Locate the cell with the specified text and output its [x, y] center coordinate. 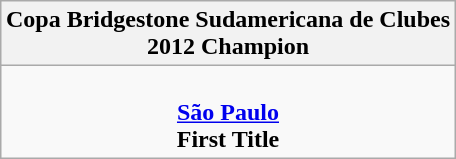
Copa Bridgestone Sudamericana de Clubes2012 Champion [228, 34]
São PauloFirst Title [228, 112]
